Pinpoint the cell where the given text exists, returning its [X, Y] midpoint coordinate. 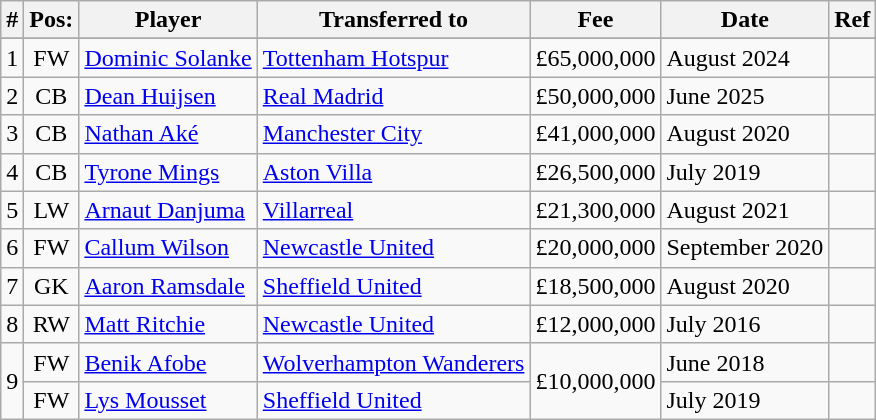
£50,000,000 [596, 96]
8 [12, 324]
£20,000,000 [596, 248]
GK [52, 286]
3 [12, 134]
Callum Wilson [168, 248]
£41,000,000 [596, 134]
Transferred to [394, 20]
Aaron Ramsdale [168, 286]
9 [12, 381]
RW [52, 324]
Ref [852, 20]
Pos: [52, 20]
Villarreal [394, 210]
Aston Villa [394, 172]
August 2024 [745, 58]
£21,300,000 [596, 210]
Tottenham Hotspur [394, 58]
August 2021 [745, 210]
Dean Huijsen [168, 96]
£10,000,000 [596, 381]
2 [12, 96]
Tyrone Mings [168, 172]
Wolverhampton Wanderers [394, 362]
£18,500,000 [596, 286]
4 [12, 172]
Matt Ritchie [168, 324]
July 2016 [745, 324]
June 2025 [745, 96]
£12,000,000 [596, 324]
September 2020 [745, 248]
£65,000,000 [596, 58]
Dominic Solanke [168, 58]
Real Madrid [394, 96]
# [12, 20]
Date [745, 20]
Lys Mousset [168, 400]
LW [52, 210]
5 [12, 210]
Nathan Aké [168, 134]
June 2018 [745, 362]
Fee [596, 20]
1 [12, 58]
Arnaut Danjuma [168, 210]
£26,500,000 [596, 172]
Manchester City [394, 134]
6 [12, 248]
7 [12, 286]
Player [168, 20]
Benik Afobe [168, 362]
